For the text-containing cell, return its midpoint in [X, Y] coordinate format. 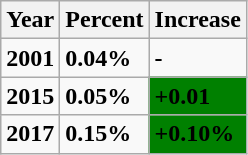
2017 [30, 134]
Year [30, 20]
Percent [104, 20]
0.15% [104, 134]
Increase [198, 20]
2015 [30, 96]
0.04% [104, 58]
0.05% [104, 96]
- [198, 58]
+0.01 [198, 96]
+0.10% [198, 134]
2001 [30, 58]
